Extract the (x, y) coordinate from the center of the cell holding the provided text.  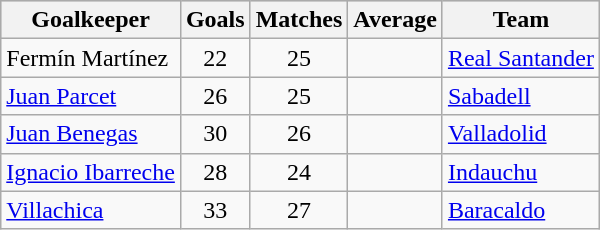
Goalkeeper (91, 20)
24 (299, 172)
Sabadell (520, 96)
30 (215, 134)
Baracaldo (520, 210)
Goals (215, 20)
Ignacio Ibarreche (91, 172)
Villachica (91, 210)
Team (520, 20)
Valladolid (520, 134)
Fermín Martínez (91, 58)
Matches (299, 20)
Juan Benegas (91, 134)
27 (299, 210)
28 (215, 172)
Juan Parcet (91, 96)
33 (215, 210)
Indauchu (520, 172)
22 (215, 58)
Average (396, 20)
Real Santander (520, 58)
